Determine the [x, y] coordinate at the center of the cell enclosing the given text.  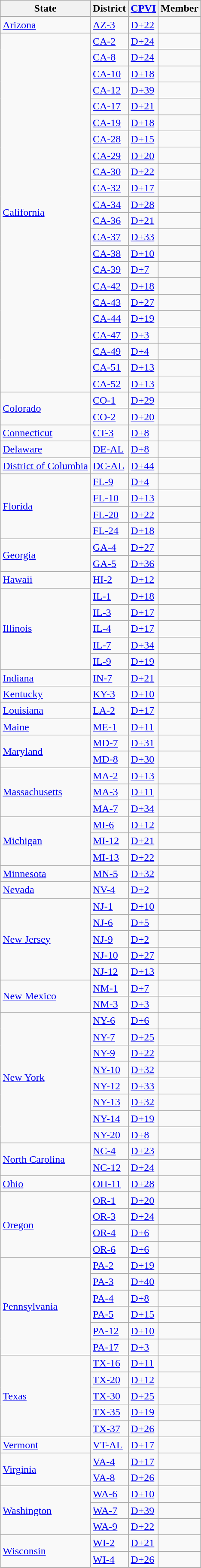
California [46, 213]
PA-4 [109, 1298]
NY-6 [109, 1021]
MI-13 [109, 857]
OR-4 [109, 1233]
Arizona [46, 25]
Kentucky [46, 694]
IL-9 [109, 661]
District [109, 9]
AZ-3 [109, 25]
Virginia [46, 1469]
Nevada [46, 890]
DE-AL [109, 449]
TX-35 [109, 1412]
Pennsylvania [46, 1306]
IL-7 [109, 645]
Vermont [46, 1445]
WI-4 [109, 1559]
NY-9 [109, 1053]
DC-AL [109, 465]
CA-47 [109, 335]
KY-3 [109, 694]
NJ-9 [109, 939]
D+23 [143, 1151]
NY-13 [109, 1102]
D+36 [143, 564]
CA-51 [109, 368]
TX-20 [109, 1380]
D+40 [143, 1282]
LA-2 [109, 710]
CO-1 [109, 400]
Illinois [46, 629]
NM-3 [109, 1004]
Wisconsin [46, 1551]
CA-29 [109, 155]
MI-12 [109, 841]
PA-5 [109, 1315]
CA-2 [109, 41]
Minnesota [46, 874]
NY-20 [109, 1135]
CT-3 [109, 433]
New Mexico [46, 996]
CA-39 [109, 270]
VA-4 [109, 1461]
Florida [46, 507]
CA-52 [109, 384]
NY-14 [109, 1119]
Michigan [46, 841]
NJ-12 [109, 971]
TX-16 [109, 1363]
OR-1 [109, 1200]
VA-8 [109, 1478]
OR-6 [109, 1249]
IL-3 [109, 612]
CA-49 [109, 351]
PA-2 [109, 1266]
Maryland [46, 751]
FL-24 [109, 531]
Member [180, 9]
Ohio [46, 1184]
D+31 [143, 743]
D+44 [143, 465]
CA-44 [109, 319]
Delaware [46, 449]
IN-7 [109, 678]
Washington [46, 1510]
ME-1 [109, 727]
CA-12 [109, 90]
IL-1 [109, 596]
NJ-10 [109, 955]
MA-7 [109, 808]
CA-37 [109, 237]
FL-10 [109, 498]
MI-6 [109, 825]
FL-20 [109, 515]
CA-43 [109, 302]
PA-3 [109, 1282]
NC-12 [109, 1167]
IL-4 [109, 629]
GA-4 [109, 547]
CPVI [143, 9]
TX-37 [109, 1429]
WA-7 [109, 1510]
HI-2 [109, 580]
VT-AL [109, 1445]
Massachusetts [46, 792]
Indiana [46, 678]
Maine [46, 727]
CA-32 [109, 188]
CA-8 [109, 57]
CA-42 [109, 286]
NM-1 [109, 988]
Oregon [46, 1224]
WI-2 [109, 1543]
NJ-6 [109, 923]
Colorado [46, 408]
MN-5 [109, 874]
North Carolina [46, 1159]
GA-5 [109, 564]
CO-2 [109, 416]
Hawaii [46, 580]
Georgia [46, 555]
CA-28 [109, 139]
Texas [46, 1396]
District of Columbia [46, 465]
NY-12 [109, 1086]
CA-36 [109, 221]
Connecticut [46, 433]
New Jersey [46, 939]
MD-7 [109, 743]
D+29 [143, 400]
Louisiana [46, 710]
NJ-1 [109, 906]
PA-12 [109, 1331]
WA-6 [109, 1494]
MD-8 [109, 760]
OH-11 [109, 1184]
WA-9 [109, 1527]
NV-4 [109, 890]
State [46, 9]
NY-10 [109, 1070]
PA-17 [109, 1347]
CA-19 [109, 123]
New York [46, 1078]
MA-3 [109, 792]
OR-3 [109, 1216]
CA-17 [109, 106]
TX-30 [109, 1396]
CA-38 [109, 253]
CA-34 [109, 205]
D+30 [143, 760]
NY-7 [109, 1037]
CA-30 [109, 172]
NC-4 [109, 1151]
FL-9 [109, 482]
CA-10 [109, 74]
D+5 [143, 923]
MA-2 [109, 776]
